Identify which cell holds the provided text, then report its [X, Y] central coordinate. 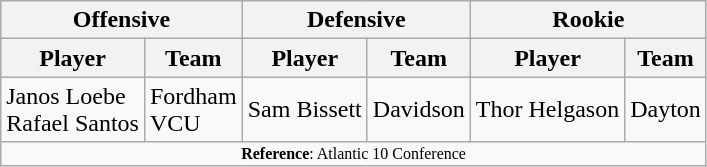
Defensive [356, 20]
Offensive [122, 20]
Davidson [418, 110]
Sam Bissett [304, 110]
Dayton [666, 110]
Thor Helgason [547, 110]
Reference: Atlantic 10 Conference [354, 154]
Rookie [588, 20]
FordhamVCU [193, 110]
Janos LoebeRafael Santos [73, 110]
